Provide the (x, y) coordinate of the cell's center where the given text is located.  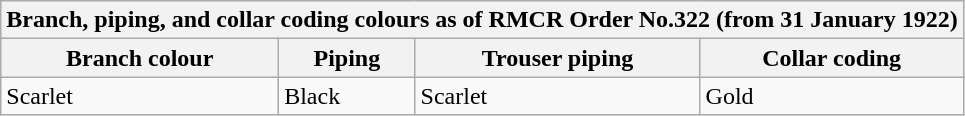
Black (347, 96)
Collar coding (832, 58)
Branch, piping, and collar coding colours as of RMCR Order No.322 (from 31 January 1922) (482, 20)
Piping (347, 58)
Trouser piping (558, 58)
Branch colour (140, 58)
Gold (832, 96)
